Scan for the cell matching the given text and deliver its (x, y) coordinate at center. 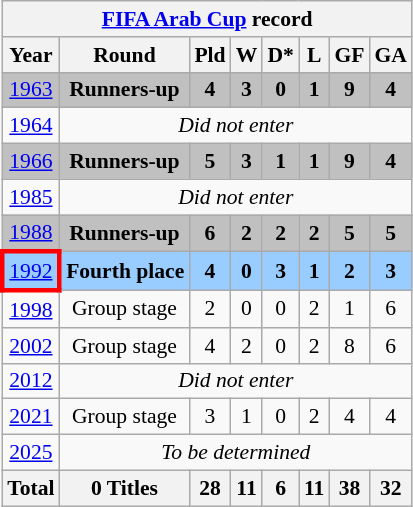
32 (392, 488)
Pld (210, 55)
1966 (30, 162)
2021 (30, 417)
1998 (30, 310)
38 (349, 488)
Fourth place (125, 272)
FIFA Arab Cup record (207, 19)
GA (392, 55)
0 Titles (125, 488)
Total (30, 488)
D* (280, 55)
L (314, 55)
Year (30, 55)
28 (210, 488)
1964 (30, 126)
To be determined (236, 453)
1992 (30, 272)
GF (349, 55)
8 (349, 346)
1988 (30, 234)
W (247, 55)
Round (125, 55)
2012 (30, 381)
2025 (30, 453)
1963 (30, 90)
1985 (30, 197)
2002 (30, 346)
